Detect which cell encompasses the target text, then output its (X, Y) center coordinate. 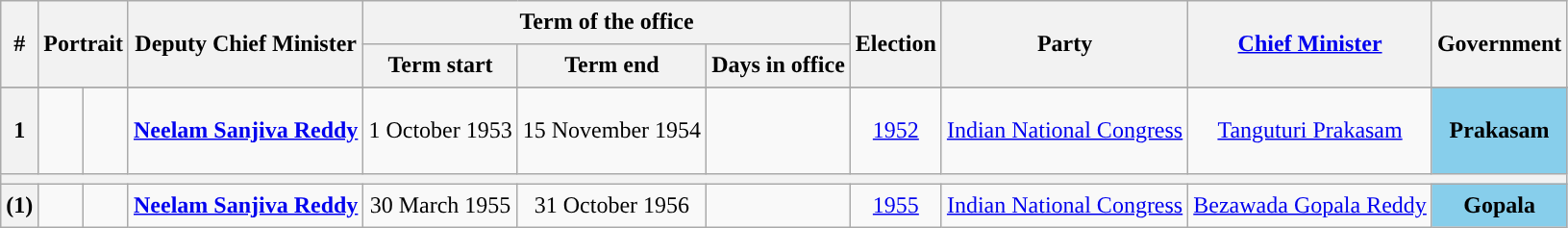
Party (1064, 44)
Bezawada Gopala Reddy (1310, 206)
Chief Minister (1310, 44)
Gopala (1499, 206)
1 (19, 130)
31 October 1956 (611, 206)
Days in office (779, 65)
Government (1499, 44)
Election (896, 44)
1 October 1953 (440, 130)
15 November 1954 (611, 130)
1955 (896, 206)
# (19, 44)
Deputy Chief Minister (245, 44)
30 March 1955 (440, 206)
1952 (896, 130)
(1) (19, 206)
Tanguturi Prakasam (1310, 130)
Term of the office (607, 23)
Prakasam (1499, 130)
Term start (440, 65)
Portrait (84, 44)
Term end (611, 65)
